From the cell containing the given text, extract its center point as [X, Y] coordinate. 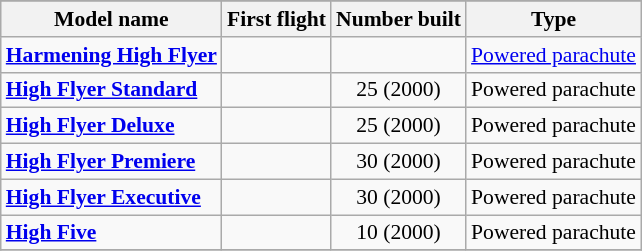
Type [554, 19]
Number built [398, 19]
Harmening High Flyer [112, 55]
High Flyer Executive [112, 197]
High Flyer Premiere [112, 162]
High Five [112, 233]
First flight [276, 19]
Model name [112, 19]
High Flyer Deluxe [112, 126]
High Flyer Standard [112, 90]
10 (2000) [398, 233]
